Return [x, y] of the center of cell containing provided text 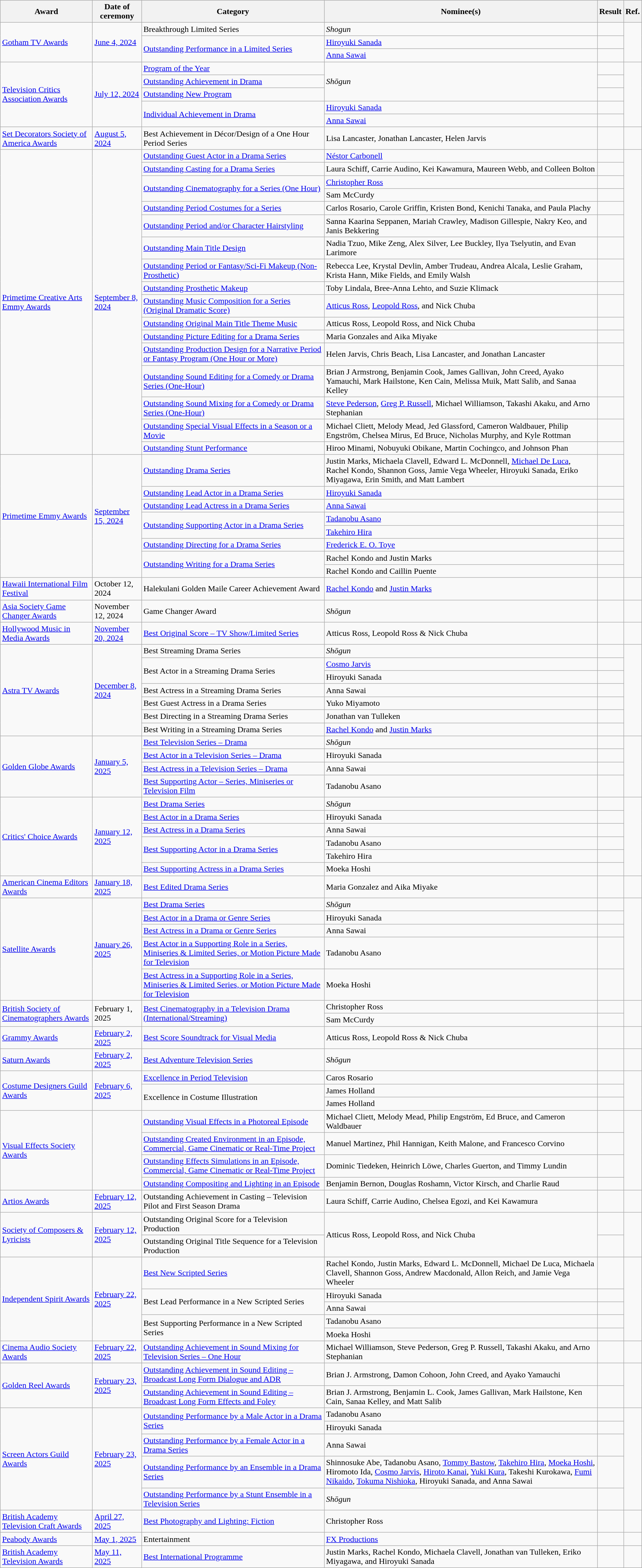
Individual Achievement in Drama [233, 114]
August 5, 2024 [117, 138]
Outstanding Picture Editing for a Drama Series [233, 336]
Outstanding Drama Series [233, 470]
Peabody Awards [47, 1539]
Ref. [632, 12]
Best Directing in a Streaming Drama Series [233, 716]
Game Changer Award [233, 611]
British Academy Television Awards [47, 1556]
May 1, 2025 [117, 1539]
Best Supporting Actress in a Drama Series [233, 869]
Best Writing in a Streaming Drama Series [233, 729]
Society of Composers & Lyricists [47, 1235]
Breakthrough Limited Series [233, 29]
January 26, 2025 [117, 949]
Halekulani Golden Maile Career Achievement Award [233, 589]
Outstanding Original Title Sequence for a Television Production [233, 1246]
Outstanding Performance by an Ensemble in a Drama Series [233, 1472]
Best Actress in a Drama or Genre Series [233, 930]
Best Actress in a Supporting Role in a Series, Miniseries & Limited Series, or Motion Picture Made for Television [233, 984]
Nadia Tzuo, Mike Zeng, Alex Silver, Lee Buckley, Ilya Tselyutin, and Evan Larimore [461, 248]
Best Lead Performance in a New Scripted Series [233, 1302]
Hollywood Music in Media Awards [47, 633]
Outstanding Performance by a Stunt Ensemble in a Television Series [233, 1499]
Grammy Awards [47, 1038]
Primetime Emmy Awards [47, 516]
Outstanding Production Design for a Narrative Period or Fantasy Program (One Hour or More) [233, 354]
Astra TV Awards [47, 690]
Outstanding Guest Actor in a Drama Series [233, 156]
Costume Designers Guild Awards [47, 1091]
Lisa Lancaster, Jonathan Lancaster, Helen Jarvis [461, 138]
Best Actor in a Streaming Drama Series [233, 670]
Golden Globe Awards [47, 767]
Shogun [461, 29]
Yuko Miyamoto [461, 703]
Outstanding Performance by a Male Actor in a Drama Series [233, 1421]
Best Television Series – Drama [233, 743]
Maria Gonzales and Aika Miyake [461, 336]
Néstor Carbonell [461, 156]
Outstanding Supporting Actor in a Drama Series [233, 525]
Outstanding Stunt Performance [233, 448]
Best Cinematography in a Television Drama (International/Streaming) [233, 1013]
Outstanding Writing for a Drama Series [233, 565]
Artios Awards [47, 1201]
British Society of Cinematographers Awards [47, 1013]
Justin Marks, Rachel Kondo, Michaela Clavell, Jonathan van Tulleken, Eriko Miyagawa, and Hiroyuki Sanada [461, 1556]
Michael Williamson, Steve Pederson, Greg P. Russell, Takashi Akaku, and Arno Stephanian [461, 1352]
Best Actress in a Streaming Drama Series [233, 690]
Program of the Year [233, 68]
Nominee(s) [461, 12]
Outstanding Visual Effects in a Photoreal Episode [233, 1121]
Best New Scripted Series [233, 1273]
Dominic Tiedeken, Heinrich Löwe, Charles Guerton, and Timmy Lundin [461, 1166]
September 15, 2024 [117, 516]
Toby Lindala, Bree-Anna Lehto, and Suzie Klimack [461, 288]
Outstanding Main Title Design [233, 248]
Rebecca Lee, Krystal Devlin, Amber Trudeau, Andrea Alcala, Leslie Graham, Krista Hann, Mike Fields, and Emily Walsh [461, 270]
Outstanding Directing for a Drama Series [233, 545]
Best Supporting Actor in a Drama Series [233, 850]
Outstanding New Program [233, 94]
Satellite Awards [47, 949]
Outstanding Achievement in Sound Editing – Broadcast Long Form Effects and Foley [233, 1397]
Best Score Soundtrack for Visual Media [233, 1038]
Best Actor in a Drama or Genre Series [233, 917]
December 8, 2024 [117, 690]
Best Supporting Performance in a New Scripted Series [233, 1328]
Best Actor in a Supporting Role in a Series, Miniseries & Limited Series, or Motion Picture Made for Television [233, 953]
April 27, 2025 [117, 1521]
Outstanding Period and/or Character Hairstyling [233, 226]
Date of ceremony [117, 12]
Set Decorators Society of America Awards [47, 138]
Outstanding Compositing and Lighting in an Episode [233, 1184]
Outstanding Effects Simulations in an Episode, Commercial, Game Cinematic or Real-Time Project [233, 1166]
Outstanding Performance in a Limited Series [233, 49]
Outstanding Period or Fantasy/Sci-Fi Makeup (Non-Prosthetic) [233, 270]
Michael Cliett, Melody Mead, Philip Engström, Ed Bruce, and Cameron Waldbauer [461, 1121]
May 11, 2025 [117, 1556]
Michael Cliett, Melody Mead, Jed Glassford, Cameron Waldbauer, Philip Engström, Chelsea Mirus, Ed Bruce, Nicholas Murphy, and Kyle Rottman [461, 430]
Best Guest Actress in a Drama Series [233, 703]
Best Actress in a Television Series – Drama [233, 769]
British Academy Television Craft Awards [47, 1521]
Outstanding Period Costumes for a Series [233, 208]
Steve Pederson, Greg P. Russell, Michael Williamson, Takashi Akaku, and Arno Stephanian [461, 408]
Rachel Kondo and Caillin Puente [461, 571]
Outstanding Casting for a Drama Series [233, 169]
February 1, 2025 [117, 1013]
Saturn Awards [47, 1060]
Helen Jarvis, Chris Beach, Lisa Lancaster, and Jonathan Lancaster [461, 354]
Category [233, 12]
Entertainment [233, 1539]
Primetime Creative Arts Emmy Awards [47, 302]
Outstanding Original Main Title Theme Music [233, 323]
Television Critics Association Awards [47, 94]
Outstanding Achievement in Sound Mixing for Television Series – One Hour [233, 1352]
Outstanding Lead Actress in a Drama Series [233, 506]
Excellence in Costume Illustration [233, 1097]
Visual Effects Society Awards [47, 1150]
February 6, 2025 [117, 1091]
Outstanding Sound Mixing for a Comedy or Drama Series (One-Hour) [233, 408]
Best Actress in a Drama Series [233, 830]
Best Streaming Drama Series [233, 651]
Hawaii International Film Festival [47, 589]
Golden Reel Awards [47, 1386]
October 12, 2024 [117, 589]
Maria Gonzalez and Aika Miyake [461, 887]
Outstanding Achievement in Drama [233, 81]
Best Actor in a Television Series – Drama [233, 756]
January 18, 2025 [117, 887]
Brian J. Armstrong, Damon Cohoon, John Creed, and Ayako Yamauchi [461, 1375]
June 4, 2024 [117, 42]
Cosmo Jarvis [461, 664]
January 12, 2025 [117, 836]
Gotham TV Awards [47, 42]
Critics' Choice Awards [47, 836]
Outstanding Music Composition for a Series (Original Dramatic Score) [233, 306]
Outstanding Achievement in Casting – Television Pilot and First Season Drama [233, 1201]
American Cinema Editors Awards [47, 887]
Best Actor in a Drama Series [233, 817]
Outstanding Lead Actor in a Drama Series [233, 493]
January 5, 2025 [117, 767]
Outstanding Original Score for a Television Production [233, 1224]
Outstanding Prosthetic Makeup [233, 288]
Asia Society Game Changer Awards [47, 611]
Excellence in Period Television [233, 1078]
Independent Spirit Awards [47, 1299]
Carlos Rosario, Carole Griffin, Kristen Bond, Kenichi Tanaka, and Paula Plachy [461, 208]
Sanna Kaarina Seppanen, Mariah Crawley, Madison Gillespie, Nakry Keo, and Janis Bekkering [461, 226]
Benjamin Bernon, Douglas Roshamn, Victor Kirsch, and Charlie Raud [461, 1184]
Best Edited Drama Series [233, 887]
FX Productions [461, 1539]
Outstanding Cinematography for a Series (One Hour) [233, 189]
Best Adventure Television Series [233, 1060]
Best Supporting Actor – Series, Miniseries or Television Film [233, 786]
Brian J Armstrong, Benjamin Cook, James Gallivan, John Creed, Ayako Yamauchi, Mark Hailstone, Ken Cain, Melissa Muik, Matt Salib, and Sanaa Kelley [461, 381]
Frederick E. O. Toye [461, 545]
November 12, 2024 [117, 611]
Outstanding Performance by a Female Actor in a Drama Series [233, 1445]
Jonathan van Tulleken [461, 716]
Best Photography and Lighting: Fiction [233, 1521]
November 20, 2024 [117, 633]
Outstanding Achievement in Sound Editing – Broadcast Long Form Dialogue and ADR [233, 1375]
Laura Schiff, Carrie Audino, Chelsea Egozi, and Kei Kawamura [461, 1201]
Outstanding Sound Editing for a Comedy or Drama Series (One-Hour) [233, 381]
Brian J. Armstrong, Benjamin L. Cook, James Gallivan, Mark Hailstone, Ken Cain, Sanaa Kelley, and Matt Salib [461, 1397]
Manuel Martinez, Phil Hannigan, Keith Malone, and Francesco Corvino [461, 1143]
Cinema Audio Society Awards [47, 1352]
Hiroo Minami, Nobuyuki Obikane, Martin Cochingco, and Johnson Phan [461, 448]
Caros Rosario [461, 1078]
Result [610, 12]
Outstanding Special Visual Effects in a Season or a Movie [233, 430]
Best Original Score – TV Show/Limited Series [233, 633]
Best Achievement in Décor/Design of a One Hour Period Series [233, 138]
Best International Programme [233, 1556]
Outstanding Created Environment in an Episode, Commercial, Game Cinematic or Real-Time Project [233, 1143]
September 8, 2024 [117, 302]
Laura Schiff, Carrie Audino, Kei Kawamura, Maureen Webb, and Colleen Bolton [461, 169]
Screen Actors Guild Awards [47, 1459]
July 12, 2024 [117, 94]
Award [47, 12]
